For the text-containing cell, return its midpoint in (X, Y) coordinate format. 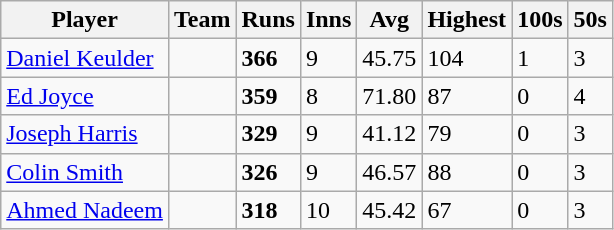
Inns (328, 20)
8 (328, 96)
46.57 (390, 172)
Daniel Keulder (85, 58)
104 (467, 58)
359 (268, 96)
71.80 (390, 96)
4 (590, 96)
88 (467, 172)
10 (328, 210)
Ahmed Nadeem (85, 210)
45.42 (390, 210)
Runs (268, 20)
Player (85, 20)
329 (268, 134)
Joseph Harris (85, 134)
1 (540, 58)
100s (540, 20)
41.12 (390, 134)
Team (202, 20)
366 (268, 58)
87 (467, 96)
Highest (467, 20)
50s (590, 20)
318 (268, 210)
45.75 (390, 58)
Ed Joyce (85, 96)
326 (268, 172)
79 (467, 134)
67 (467, 210)
Colin Smith (85, 172)
Avg (390, 20)
